Find where the given text appears and provide that cell's center as (x, y) coordinate. 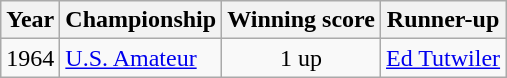
Winning score (302, 20)
Year (30, 20)
Runner-up (444, 20)
1 up (302, 58)
U.S. Amateur (141, 58)
Championship (141, 20)
1964 (30, 58)
Ed Tutwiler (444, 58)
